Provide the (x, y) coordinate of the cell's center where the given text is located.  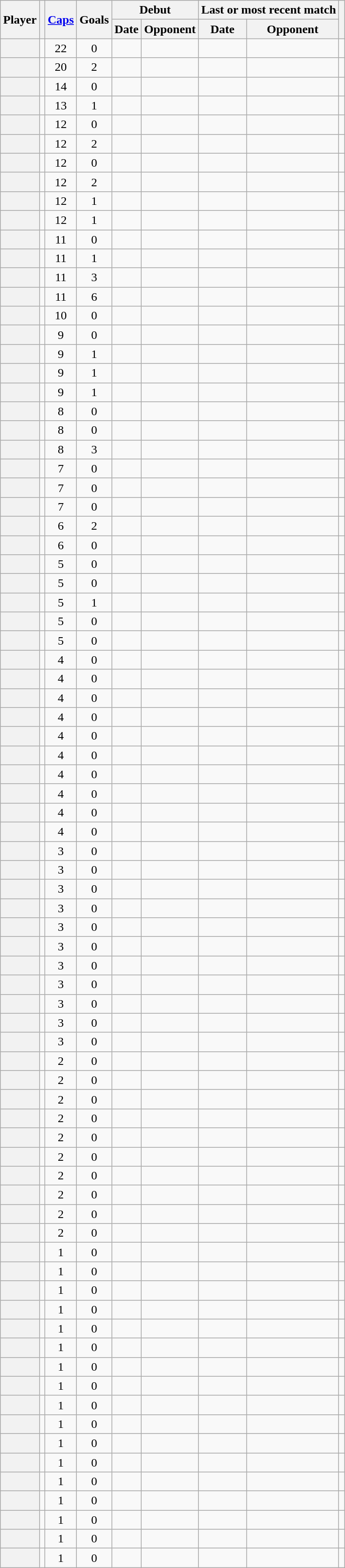
13 (61, 105)
Caps (61, 20)
14 (61, 86)
22 (61, 48)
Player (20, 20)
Last or most recent match (268, 10)
20 (61, 67)
Goals (94, 20)
10 (61, 316)
Debut (155, 10)
